For the text-containing cell, return its midpoint in [x, y] coordinate format. 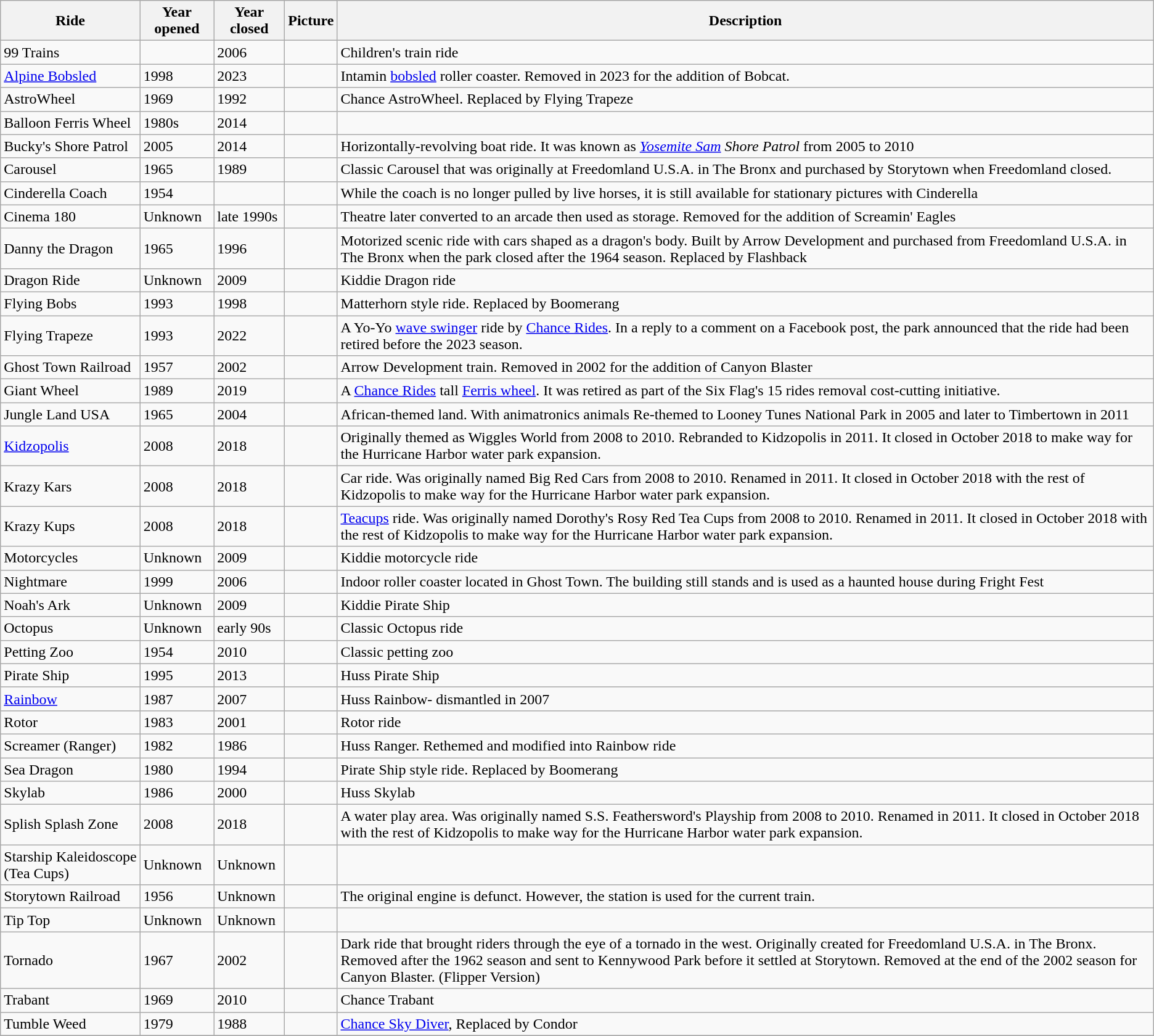
Giant Wheel [70, 391]
Classic Carousel that was originally at Freedomland U.S.A. in The Bronx and purchased by Storytown when Freedomland closed. [745, 170]
Rainbow [70, 699]
Chance AstroWheel. Replaced by Flying Trapeze [745, 99]
Pirate Ship style ride. Replaced by Boomerang [745, 769]
2004 [249, 414]
Motorcycles [70, 558]
The original engine is defunct. However, the station is used for the current train. [745, 897]
Jungle Land USA [70, 414]
Kidzopolis [70, 446]
2000 [249, 793]
Octopus [70, 628]
Classic petting zoo [745, 652]
Matterhorn style ride. Replaced by Boomerang [745, 303]
Huss Ranger. Rethemed and modified into Rainbow ride [745, 746]
Year closed [249, 21]
1999 [177, 582]
A Chance Rides tall Ferris wheel. It was retired as part of the Six Flag's 15 rides removal cost-cutting initiative. [745, 391]
Kiddie Pirate Ship [745, 605]
Tornado [70, 960]
Ghost Town Railroad [70, 368]
Indoor roller coaster located in Ghost Town. The building still stands and is used as a haunted house during Fright Fest [745, 582]
1988 [249, 1024]
Balloon Ferris Wheel [70, 123]
Classic Octopus ride [745, 628]
Trabant [70, 1000]
Dragon Ride [70, 280]
African-themed land. With animatronics animals Re-themed to Looney Tunes National Park in 2005 and later to Timbertown in 2011 [745, 414]
Arrow Development train. Removed in 2002 for the addition of Canyon Blaster [745, 368]
2005 [177, 146]
Horizontally-revolving boat ride. It was known as Yosemite Sam Shore Patrol from 2005 to 2010 [745, 146]
Splish Splash Zone [70, 825]
1982 [177, 746]
early 90s [249, 628]
Rotor [70, 722]
1983 [177, 722]
Huss Pirate Ship [745, 675]
Petting Zoo [70, 652]
Bucky's Shore Patrol [70, 146]
Theatre later converted to an arcade then used as storage. Removed for the addition of Screamin' Eagles [745, 216]
1994 [249, 769]
Huss Rainbow- dismantled in 2007 [745, 699]
Screamer (Ranger) [70, 746]
Kiddie motorcycle ride [745, 558]
Year opened [177, 21]
Flying Trapeze [70, 335]
late 1990s [249, 216]
AstroWheel [70, 99]
2019 [249, 391]
Starship Kaleidoscope (Tea Cups) [70, 865]
Alpine Bobsled [70, 76]
Tumble Weed [70, 1024]
1980s [177, 123]
Skylab [70, 793]
Noah's Ark [70, 605]
Cinderella Coach [70, 193]
2023 [249, 76]
Intamin bobsled roller coaster. Removed in 2023 for the addition of Bobcat. [745, 76]
Pirate Ship [70, 675]
Children's train ride [745, 52]
1996 [249, 248]
Carousel [70, 170]
Ride [70, 21]
Description [745, 21]
Sea Dragon [70, 769]
Cinema 180 [70, 216]
Danny the Dragon [70, 248]
Tip Top [70, 920]
Chance Trabant [745, 1000]
Picture [311, 21]
1980 [177, 769]
99 Trains [70, 52]
1987 [177, 699]
2007 [249, 699]
1995 [177, 675]
While the coach is no longer pulled by live horses, it is still available for stationary pictures with Cinderella [745, 193]
Rotor ride [745, 722]
1979 [177, 1024]
Krazy Kups [70, 527]
2013 [249, 675]
Huss Skylab [745, 793]
1957 [177, 368]
2022 [249, 335]
Kiddie Dragon ride [745, 280]
Flying Bobs [70, 303]
Nightmare [70, 582]
Chance Sky Diver, Replaced by Condor [745, 1024]
2001 [249, 722]
Krazy Kars [70, 486]
Storytown Railroad [70, 897]
1956 [177, 897]
1992 [249, 99]
1967 [177, 960]
